Extract the [x, y] coordinate from the center of the cell holding the provided text.  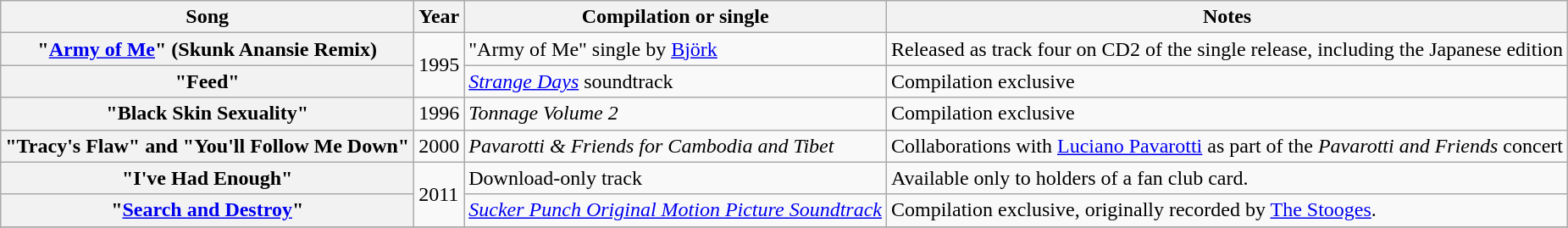
Pavarotti & Friends for Cambodia and Tibet [676, 146]
2011 [439, 194]
Compilation or single [676, 17]
Song [208, 17]
"Search and Destroy" [208, 210]
Sucker Punch Original Motion Picture Soundtrack [676, 210]
Tonnage Volume 2 [676, 114]
Notes [1227, 17]
"Feed" [208, 81]
2000 [439, 146]
"Army of Me" single by Björk [676, 49]
Collaborations with Luciano Pavarotti as part of the Pavarotti and Friends concert [1227, 146]
Available only to holders of a fan club card. [1227, 178]
"Army of Me" (Skunk Anansie Remix) [208, 49]
"Tracy's Flaw" and "You'll Follow Me Down" [208, 146]
Released as track four on CD2 of the single release, including the Japanese edition [1227, 49]
1996 [439, 114]
Strange Days soundtrack [676, 81]
Compilation exclusive, originally recorded by The Stooges. [1227, 210]
"I've Had Enough" [208, 178]
Download-only track [676, 178]
1995 [439, 65]
Year [439, 17]
"Black Skin Sexuality" [208, 114]
